Search for the cell housing the specified text and yield its [X, Y] center coordinate. 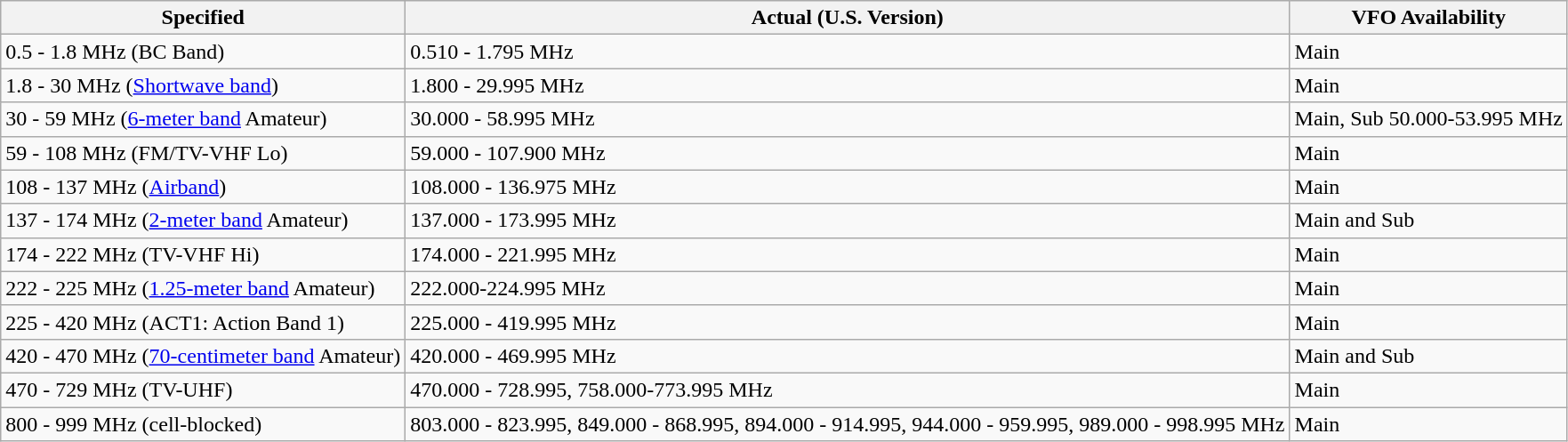
Main, Sub 50.000-53.995 MHz [1428, 119]
30.000 - 58.995 MHz [848, 119]
137 - 174 MHz (2-meter band Amateur) [203, 221]
420.000 - 469.995 MHz [848, 356]
420 - 470 MHz (70-centimeter band Amateur) [203, 356]
803.000 - 823.995, 849.000 - 868.995, 894.000 - 914.995, 944.000 - 959.995, 989.000 - 998.995 MHz [848, 424]
225 - 420 MHz (ACT1: Action Band 1) [203, 322]
470 - 729 MHz (TV-UHF) [203, 390]
1.800 - 29.995 MHz [848, 85]
108 - 137 MHz (Airband) [203, 187]
137.000 - 173.995 MHz [848, 221]
470.000 - 728.995, 758.000-773.995 MHz [848, 390]
Specified [203, 18]
VFO Availability [1428, 18]
222.000-224.995 MHz [848, 288]
59 - 108 MHz (FM/TV-VHF Lo) [203, 153]
174.000 - 221.995 MHz [848, 254]
30 - 59 MHz (6-meter band Amateur) [203, 119]
222 - 225 MHz (1.25-meter band Amateur) [203, 288]
0.510 - 1.795 MHz [848, 52]
59.000 - 107.900 MHz [848, 153]
0.5 - 1.8 MHz (BC Band) [203, 52]
174 - 222 MHz (TV-VHF Hi) [203, 254]
Actual (U.S. Version) [848, 18]
1.8 - 30 MHz (Shortwave band) [203, 85]
225.000 - 419.995 MHz [848, 322]
108.000 - 136.975 MHz [848, 187]
800 - 999 MHz (cell-blocked) [203, 424]
